Identify which cell holds the provided text, then report its [X, Y] central coordinate. 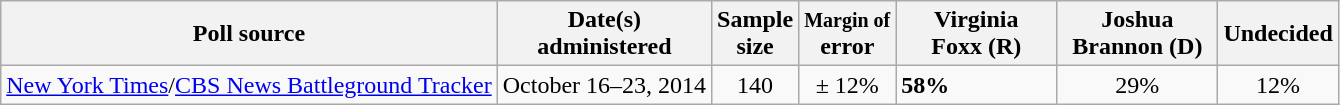
New York Times/CBS News Battleground Tracker [249, 85]
Margin oferror [848, 34]
± 12% [848, 85]
58% [976, 85]
Poll source [249, 34]
VirginiaFoxx (R) [976, 34]
October 16–23, 2014 [604, 85]
12% [1278, 85]
Date(s)administered [604, 34]
Undecided [1278, 34]
140 [756, 85]
Samplesize [756, 34]
JoshuaBrannon (D) [1138, 34]
29% [1138, 85]
